Locate the cell with the specified text and output its [X, Y] center coordinate. 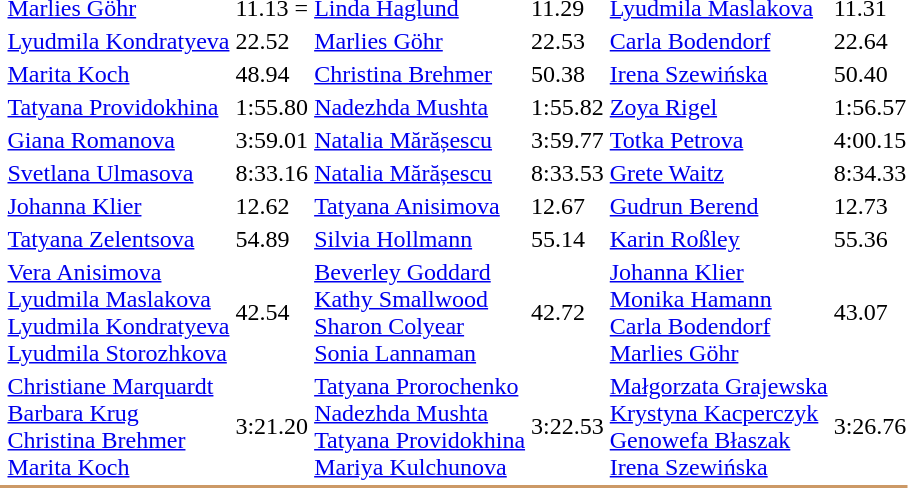
3:26.76 [870, 426]
1:56.57 [870, 107]
Marita Koch [118, 74]
8:33.16 [272, 173]
12.67 [568, 206]
22.64 [870, 41]
55.36 [870, 239]
Lyudmila Kondratyeva [118, 41]
Tatyana Zelentsova [118, 239]
50.40 [870, 74]
3:21.20 [272, 426]
Carla Bodendorf [718, 41]
42.54 [272, 312]
Johanna Klier [118, 206]
Marlies Göhr [420, 41]
1:55.80 [272, 107]
Tatyana Providokhina [118, 107]
3:22.53 [568, 426]
3:59.01 [272, 140]
Giana Romanova [118, 140]
55.14 [568, 239]
1:55.82 [568, 107]
Beverley Goddard Kathy Smallwood Sharon Colyear Sonia Lannaman [420, 312]
22.52 [272, 41]
8:33.53 [568, 173]
Irena Szewińska [718, 74]
Svetlana Ulmasova [118, 173]
43.07 [870, 312]
Silvia Hollmann [420, 239]
22.53 [568, 41]
Christina Brehmer [420, 74]
8:34.33 [870, 173]
4:00.15 [870, 140]
Christiane Marquardt Barbara Krug Christina Brehmer Marita Koch [118, 426]
Johanna Klier Monika Hamann Carla Bodendorf Marlies Göhr [718, 312]
Karin Roßley [718, 239]
Tatyana Anisimova [420, 206]
42.72 [568, 312]
Zoya Rigel [718, 107]
Małgorzata Grajewska Krystyna Kacperczyk Genowefa Błaszak Irena Szewińska [718, 426]
12.73 [870, 206]
Totka Petrova [718, 140]
Vera Anisimova Lyudmila Maslakova Lyudmila Kondratyeva Lyudmila Storozhkova [118, 312]
54.89 [272, 239]
12.62 [272, 206]
Tatyana Prorochenko Nadezhda Mushta Tatyana Providokhina Mariya Kulchunova [420, 426]
Nadezhda Mushta [420, 107]
48.94 [272, 74]
50.38 [568, 74]
Grete Waitz [718, 173]
Gudrun Berend [718, 206]
3:59.77 [568, 140]
